Capture the cell that displays the provided text and extract its (X, Y) central coordinate. 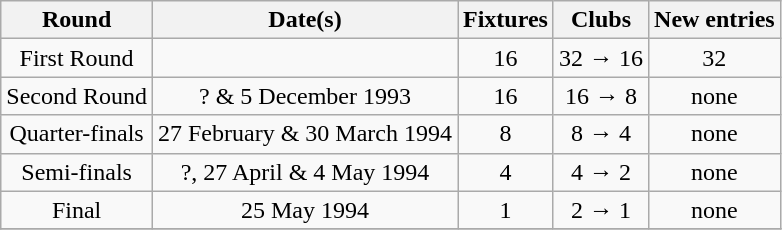
8 → 4 (600, 134)
2 → 1 (600, 210)
? & 5 December 1993 (304, 96)
First Round (77, 58)
16 → 8 (600, 96)
?, 27 April & 4 May 1994 (304, 172)
Round (77, 20)
Clubs (600, 20)
Fixtures (506, 20)
4 → 2 (600, 172)
4 (506, 172)
New entries (715, 20)
25 May 1994 (304, 210)
Semi-finals (77, 172)
32 → 16 (600, 58)
1 (506, 210)
Final (77, 210)
32 (715, 58)
Date(s) (304, 20)
8 (506, 134)
27 February & 30 March 1994 (304, 134)
Quarter-finals (77, 134)
Second Round (77, 96)
